Output the [x, y] coordinate of the center of the cell containing the given text.  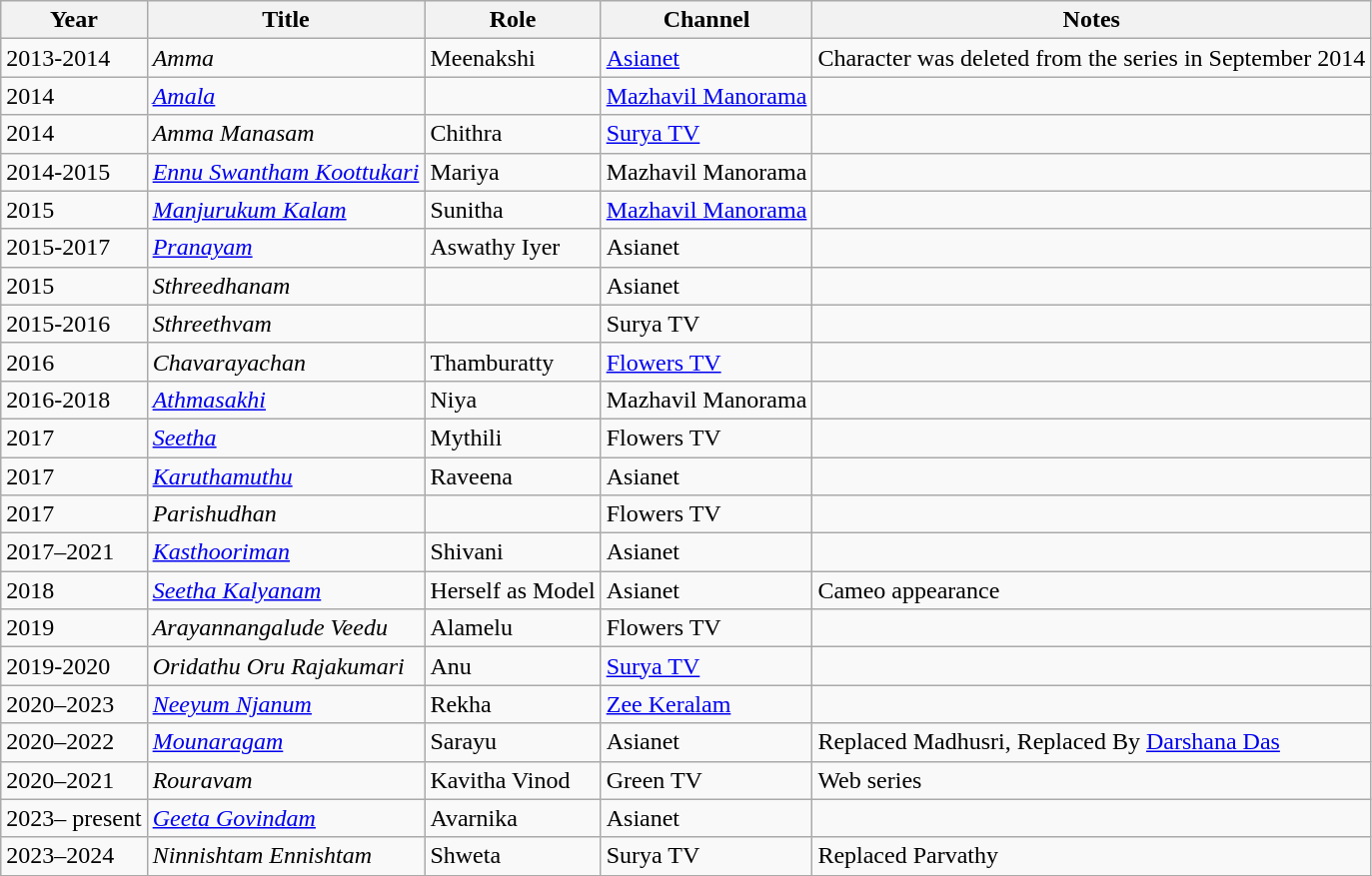
Aswathy Iyer [513, 248]
Rekha [513, 704]
Shweta [513, 856]
Seetha [286, 438]
Chavarayachan [286, 362]
Alamelu [513, 628]
Niya [513, 400]
Kasthooriman [286, 552]
Arayannangalude Veedu [286, 628]
Kavitha Vinod [513, 780]
Sarayu [513, 742]
Notes [1091, 20]
Avarnika [513, 818]
2020–2022 [74, 742]
Meenakshi [513, 58]
Channel [706, 20]
2014-2015 [74, 172]
Anu [513, 666]
Zee Keralam [706, 704]
Green TV [706, 780]
Rouravam [286, 780]
2018 [74, 590]
Title [286, 20]
Neeyum Njanum [286, 704]
Year [74, 20]
Ennu Swantham Koottukari [286, 172]
Pranayam [286, 248]
Sunitha [513, 210]
Role [513, 20]
Character was deleted from the series in September 2014 [1091, 58]
Replaced Parvathy [1091, 856]
Amma [286, 58]
Chithra [513, 134]
2019 [74, 628]
2020–2021 [74, 780]
Geeta Govindam [286, 818]
Amala [286, 96]
2023–2024 [74, 856]
2016-2018 [74, 400]
2015-2016 [74, 324]
Parishudhan [286, 514]
2023– present [74, 818]
Ninnishtam Ennishtam [286, 856]
Oridathu Oru Rajakumari [286, 666]
Seetha Kalyanam [286, 590]
2019-2020 [74, 666]
2017–2021 [74, 552]
Sthreethvam [286, 324]
Web series [1091, 780]
Shivani [513, 552]
2013-2014 [74, 58]
Karuthamuthu [286, 476]
Raveena [513, 476]
Mariya [513, 172]
2015-2017 [74, 248]
Herself as Model [513, 590]
2020–2023 [74, 704]
Sthreedhanam [286, 286]
Thamburatty [513, 362]
Cameo appearance [1091, 590]
Amma Manasam [286, 134]
Replaced Madhusri, Replaced By Darshana Das [1091, 742]
Manjurukum Kalam [286, 210]
Athmasakhi [286, 400]
Mounaragam [286, 742]
Mythili [513, 438]
2016 [74, 362]
